Extract the (x, y) coordinate from the center of the cell holding the provided text.  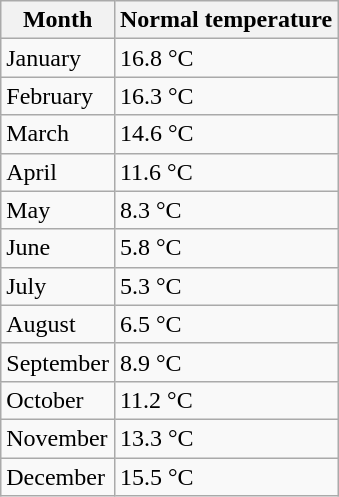
November (58, 438)
February (58, 96)
December (58, 477)
January (58, 58)
May (58, 210)
5.8 °C (226, 248)
September (58, 362)
11.2 °C (226, 400)
6.5 °C (226, 324)
16.3 °C (226, 96)
8.3 °C (226, 210)
April (58, 172)
June (58, 248)
14.6 °C (226, 134)
Month (58, 20)
16.8 °C (226, 58)
Normal temperature (226, 20)
July (58, 286)
5.3 °C (226, 286)
October (58, 400)
March (58, 134)
August (58, 324)
11.6 °C (226, 172)
8.9 °C (226, 362)
15.5 °C (226, 477)
13.3 °C (226, 438)
